Detect which cell encompasses the target text, then output its [X, Y] center coordinate. 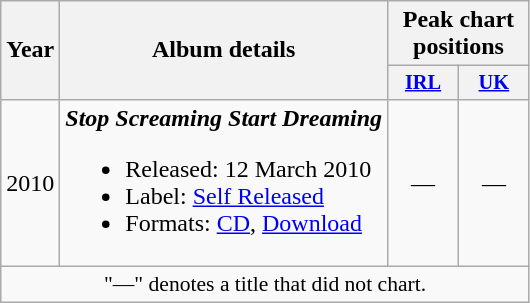
Peak chart positions [459, 34]
Album details [224, 50]
IRL [424, 83]
Year [30, 50]
2010 [30, 182]
UK [494, 83]
"—" denotes a title that did not chart. [266, 285]
Stop Screaming Start DreamingReleased: 12 March 2010Label: Self ReleasedFormats: CD, Download [224, 182]
